Extract the [X, Y] coordinate from the center of the cell holding the provided text.  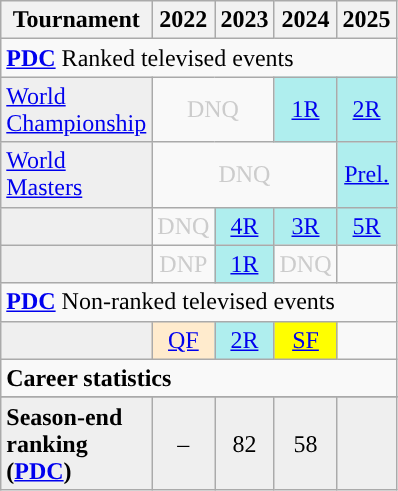
World Championship [76, 110]
PDC Ranked televised events [198, 58]
Prel. [366, 174]
DNP [184, 264]
2023 [244, 20]
2022 [184, 20]
2025 [366, 20]
World Masters [76, 174]
Career statistics [198, 378]
82 [244, 443]
PDC Non-ranked televised events [198, 302]
4R [244, 226]
58 [306, 443]
– [184, 443]
2024 [306, 20]
SF [306, 340]
5R [366, 226]
3R [306, 226]
QF [184, 340]
Season-end ranking (PDC) [76, 443]
Tournament [76, 20]
